From the cell containing the given text, extract its center point as [X, Y] coordinate. 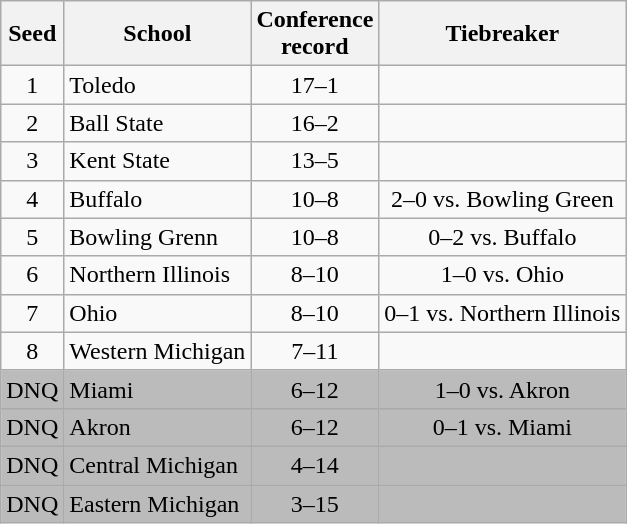
Eastern Michigan [158, 503]
Tiebreaker [502, 34]
17–1 [315, 85]
2–0 vs. Bowling Green [502, 199]
3 [32, 161]
Kent State [158, 161]
1 [32, 85]
Ohio [158, 313]
0–1 vs. Northern Illinois [502, 313]
4 [32, 199]
1–0 vs. Akron [502, 389]
Buffalo [158, 199]
1–0 vs. Ohio [502, 275]
0–2 vs. Buffalo [502, 237]
Bowling Grenn [158, 237]
5 [32, 237]
7–11 [315, 351]
2 [32, 123]
Central Michigan [158, 465]
Northern Illinois [158, 275]
7 [32, 313]
13–5 [315, 161]
Toledo [158, 85]
0–1 vs. Miami [502, 427]
Conferencerecord [315, 34]
School [158, 34]
8 [32, 351]
Ball State [158, 123]
Western Michigan [158, 351]
16–2 [315, 123]
Miami [158, 389]
3–15 [315, 503]
Akron [158, 427]
6 [32, 275]
4–14 [315, 465]
Seed [32, 34]
